Extract the (x, y) coordinate from the center of the cell holding the provided text.  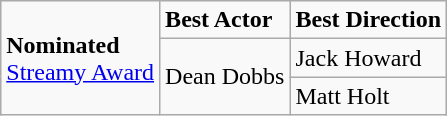
Best Direction (368, 20)
Dean Dobbs (225, 77)
Best Actor (225, 20)
Matt Holt (368, 96)
Jack Howard (368, 58)
NominatedStreamy Award (80, 58)
